For the text-containing cell, return its midpoint in [X, Y] coordinate format. 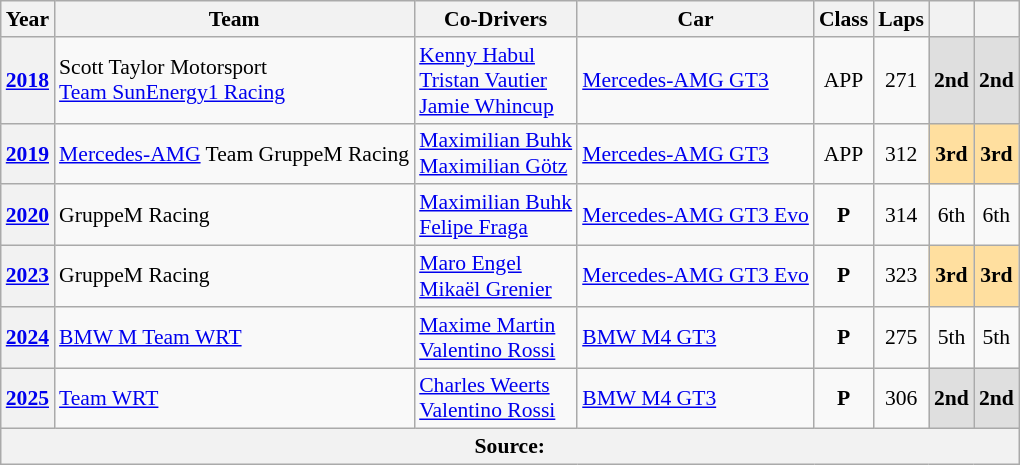
323 [901, 276]
2024 [28, 338]
306 [901, 398]
2018 [28, 80]
Charles Weerts Valentino Rossi [496, 398]
Maximilian Buhk Maximilian Götz [496, 154]
2023 [28, 276]
2020 [28, 216]
271 [901, 80]
Class [844, 19]
Car [696, 19]
312 [901, 154]
Scott Taylor Motorsport Team SunEnergy1 Racing [234, 80]
Kenny Habul Tristan Vautier Jamie Whincup [496, 80]
2019 [28, 154]
Team [234, 19]
Source: [510, 447]
314 [901, 216]
Co-Drivers [496, 19]
Team WRT [234, 398]
Year [28, 19]
Mercedes-AMG Team GruppeM Racing [234, 154]
275 [901, 338]
Maximilian Buhk Felipe Fraga [496, 216]
Laps [901, 19]
2025 [28, 398]
BMW M Team WRT [234, 338]
Maro Engel Mikaël Grenier [496, 276]
Maxime Martin Valentino Rossi [496, 338]
